Search for the cell housing the specified text and yield its (X, Y) center coordinate. 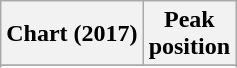
Chart (2017) (72, 34)
Peak position (189, 34)
